Return the (X, Y) coordinate for the center point of the cell that contains the specified text.  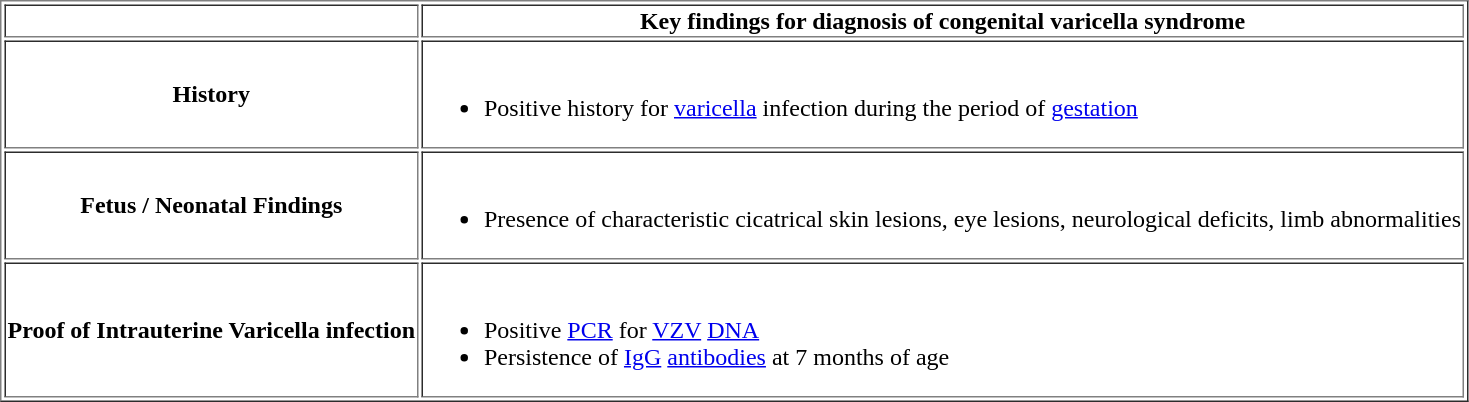
Key findings for diagnosis of congenital varicella syndrome (942, 20)
Positive history for varicella infection during the period of gestation (942, 94)
Presence of characteristic cicatrical skin lesions, eye lesions, neurological deficits, limb abnormalities (942, 206)
Proof of Intrauterine Varicella infection (210, 330)
Positive PCR for VZV DNAPersistence of IgG antibodies at 7 months of age (942, 330)
History (210, 94)
Fetus / Neonatal Findings (210, 206)
